Search for the cell housing the specified text and yield its (x, y) center coordinate. 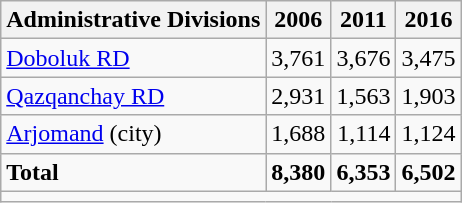
Arjomand (city) (134, 134)
2011 (364, 20)
1,688 (298, 134)
Total (134, 172)
8,380 (298, 172)
1,563 (364, 96)
6,353 (364, 172)
2016 (428, 20)
1,124 (428, 134)
Qazqanchay RD (134, 96)
1,903 (428, 96)
3,475 (428, 58)
2,931 (298, 96)
6,502 (428, 172)
3,676 (364, 58)
3,761 (298, 58)
Doboluk RD (134, 58)
1,114 (364, 134)
Administrative Divisions (134, 20)
2006 (298, 20)
